Scan for the cell matching the given text and deliver its (x, y) coordinate at center. 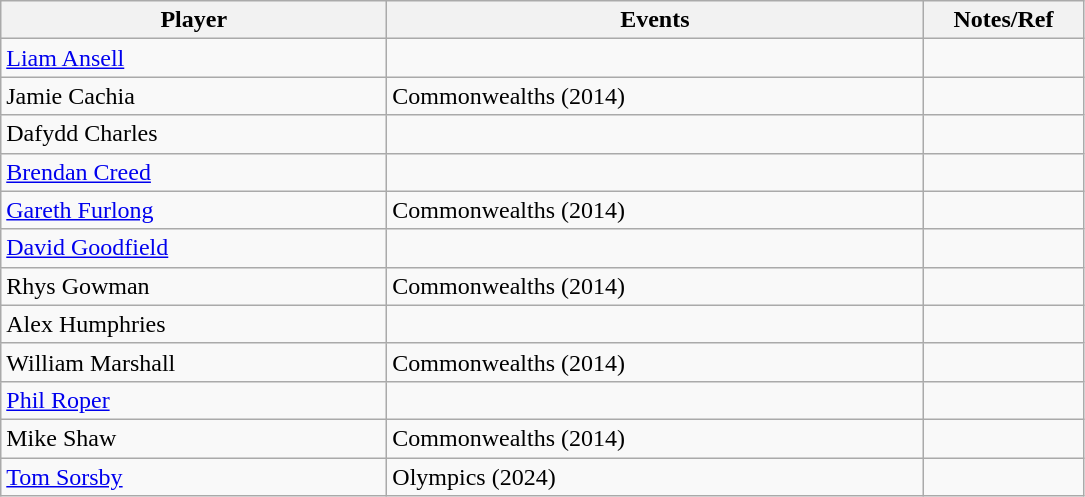
Gareth Furlong (194, 210)
Events (655, 20)
Olympics (2024) (655, 477)
Player (194, 20)
David Goodfield (194, 248)
Liam Ansell (194, 58)
Mike Shaw (194, 438)
Rhys Gowman (194, 286)
Brendan Creed (194, 172)
Tom Sorsby (194, 477)
Jamie Cachia (194, 96)
Dafydd Charles (194, 134)
Phil Roper (194, 400)
Notes/Ref (1004, 20)
Alex Humphries (194, 324)
William Marshall (194, 362)
